Identify which cell holds the provided text, then report its (X, Y) central coordinate. 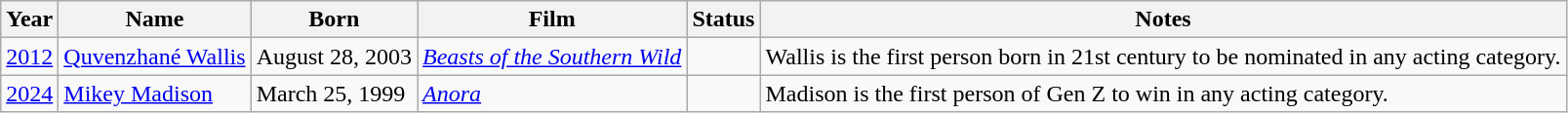
Beasts of the Southern Wild (552, 56)
Born (334, 19)
Anora (552, 94)
March 25, 1999 (334, 94)
Name (154, 19)
Madison is the first person of Gen Z to win in any acting category. (1163, 94)
Film (552, 19)
Notes (1163, 19)
2012 (29, 56)
Year (29, 19)
August 28, 2003 (334, 56)
Quvenzhané Wallis (154, 56)
Status (724, 19)
2024 (29, 94)
Mikey Madison (154, 94)
Wallis is the first person born in 21st century to be nominated in any acting category. (1163, 56)
